Find where the given text appears and provide that cell's center as [X, Y] coordinate. 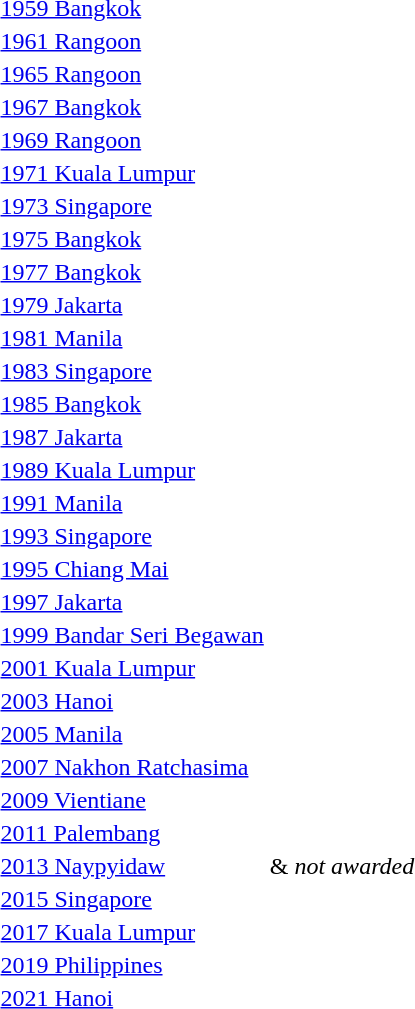
& [279, 866]
